Scan for the cell matching the given text and deliver its (X, Y) coordinate at center. 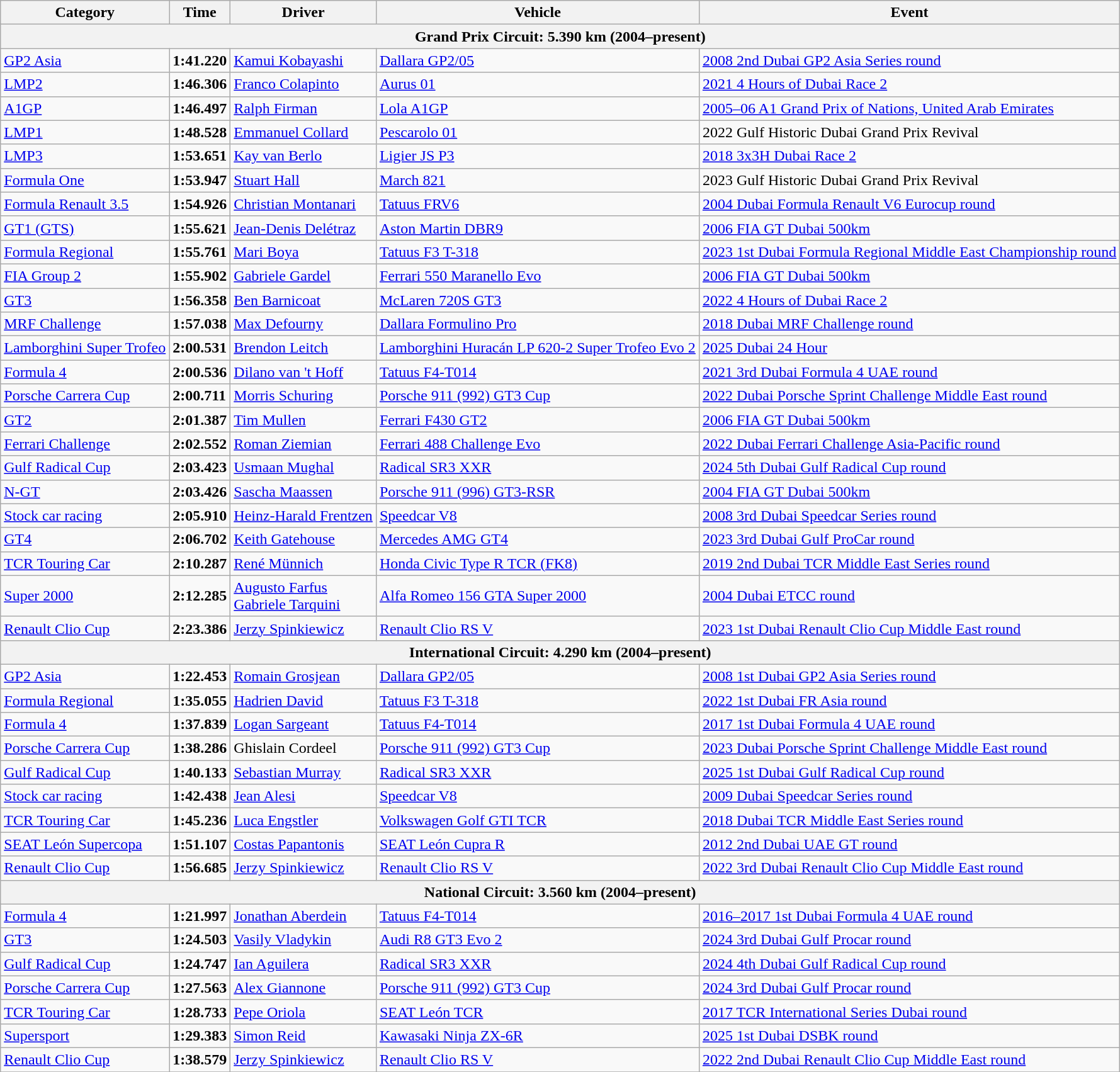
Ligier JS P3 (538, 156)
2008 3rd Dubai Speedcar Series round (909, 516)
Aurus 01 (538, 84)
GT4 (85, 539)
Roman Ziemian (303, 444)
Ferrari F430 GT2 (538, 420)
1:42.438 (200, 796)
2017 1st Dubai Formula 4 UAE round (909, 725)
2:06.702 (200, 539)
1:53.947 (200, 180)
2:05.910 (200, 516)
Tatuus FRV6 (538, 204)
SEAT León Supercopa (85, 844)
2:10.287 (200, 563)
2016–2017 1st Dubai Formula 4 UAE round (909, 916)
Sebastian Murray (303, 772)
Ferrari 550 Maranello Evo (538, 276)
1:41.220 (200, 60)
Grand Prix Circuit: 5.390 km (2004–present) (560, 37)
Category (85, 13)
Formula Renault 3.5 (85, 204)
Stuart Hall (303, 180)
LMP3 (85, 156)
2024 4th Dubai Gulf Radical Cup round (909, 964)
2:00.536 (200, 372)
Ben Barnicoat (303, 300)
Driver (303, 13)
2017 TCR International Series Dubai round (909, 1012)
Hadrien David (303, 701)
2023 1st Dubai Formula Regional Middle East Championship round (909, 252)
Lamborghini Huracán LP 620-2 Super Trofeo Evo 2 (538, 348)
2018 3x3H Dubai Race 2 (909, 156)
Usmaan Mughal (303, 468)
Time (200, 13)
Dilano van 't Hoff (303, 372)
Keith Gatehouse (303, 539)
Jean-Denis Delétraz (303, 228)
Franco Colapinto (303, 84)
Event (909, 13)
1:48.528 (200, 132)
1:38.286 (200, 748)
A1GP (85, 108)
1:46.306 (200, 84)
1:27.563 (200, 988)
Jean Alesi (303, 796)
2:03.423 (200, 468)
2022 1st Dubai FR Asia round (909, 701)
Audi R8 GT3 Evo 2 (538, 940)
2025 1st Dubai Gulf Radical Cup round (909, 772)
Mercedes AMG GT4 (538, 539)
2023 Gulf Historic Dubai Grand Prix Revival (909, 180)
GT1 (GTS) (85, 228)
LMP2 (85, 84)
1:55.761 (200, 252)
2022 2nd Dubai Renault Clio Cup Middle East round (909, 1059)
1:22.453 (200, 676)
Pepe Oriola (303, 1012)
2005–06 A1 Grand Prix of Nations, United Arab Emirates (909, 108)
2021 3rd Dubai Formula 4 UAE round (909, 372)
Supersport (85, 1035)
FIA Group 2 (85, 276)
2008 1st Dubai GP2 Asia Series round (909, 676)
2025 Dubai 24 Hour (909, 348)
Dallara Formulino Pro (538, 324)
2:01.387 (200, 420)
1:56.685 (200, 868)
2:00.711 (200, 396)
2004 Dubai Formula Renault V6 Eurocup round (909, 204)
Ralph Firman (303, 108)
René Münnich (303, 563)
Tim Mullen (303, 420)
1:54.926 (200, 204)
Super 2000 (85, 595)
Max Defourny (303, 324)
Heinz-Harald Frentzen (303, 516)
1:57.038 (200, 324)
Vasily Vladykin (303, 940)
2:00.531 (200, 348)
2023 1st Dubai Renault Clio Cup Middle East round (909, 628)
1:46.497 (200, 108)
1:45.236 (200, 820)
Lola A1GP (538, 108)
Kay van Berlo (303, 156)
SEAT León TCR (538, 1012)
2018 Dubai MRF Challenge round (909, 324)
1:56.358 (200, 300)
2:03.426 (200, 492)
2023 3rd Dubai Gulf ProCar round (909, 539)
2:12.285 (200, 595)
1:38.579 (200, 1059)
Kamui Kobayashi (303, 60)
1:29.383 (200, 1035)
1:51.107 (200, 844)
2022 Dubai Ferrari Challenge Asia-Pacific round (909, 444)
Honda Civic Type R TCR (FK8) (538, 563)
2018 Dubai TCR Middle East Series round (909, 820)
Luca Engstler (303, 820)
2012 2nd Dubai UAE GT round (909, 844)
March 821 (538, 180)
Aston Martin DBR9 (538, 228)
2009 Dubai Speedcar Series round (909, 796)
Romain Grosjean (303, 676)
SEAT León Cupra R (538, 844)
2022 4 Hours of Dubai Race 2 (909, 300)
1:21.997 (200, 916)
2025 1st Dubai DSBK round (909, 1035)
2004 Dubai ETCC round (909, 595)
Gabriele Gardel (303, 276)
Lamborghini Super Trofeo (85, 348)
1:40.133 (200, 772)
Christian Montanari (303, 204)
1:55.621 (200, 228)
1:53.651 (200, 156)
McLaren 720S GT3 (538, 300)
1:24.747 (200, 964)
National Circuit: 3.560 km (2004–present) (560, 892)
2021 4 Hours of Dubai Race 2 (909, 84)
LMP1 (85, 132)
Volkswagen Golf GTI TCR (538, 820)
Ferrari 488 Challenge Evo (538, 444)
Logan Sargeant (303, 725)
Ferrari Challenge (85, 444)
Pescarolo 01 (538, 132)
Simon Reid (303, 1035)
Augusto FarfusGabriele Tarquini (303, 595)
2004 FIA GT Dubai 500km (909, 492)
2022 3rd Dubai Renault Clio Cup Middle East round (909, 868)
Brendon Leitch (303, 348)
Vehicle (538, 13)
Mari Boya (303, 252)
Morris Schuring (303, 396)
1:28.733 (200, 1012)
Kawasaki Ninja ZX-6R (538, 1035)
Alfa Romeo 156 GTA Super 2000 (538, 595)
Sascha Maassen (303, 492)
Ghislain Cordeel (303, 748)
N-GT (85, 492)
2022 Dubai Porsche Sprint Challenge Middle East round (909, 396)
Emmanuel Collard (303, 132)
2:23.386 (200, 628)
2024 5th Dubai Gulf Radical Cup round (909, 468)
Porsche 911 (996) GT3-RSR (538, 492)
2019 2nd Dubai TCR Middle East Series round (909, 563)
2008 2nd Dubai GP2 Asia Series round (909, 60)
MRF Challenge (85, 324)
2022 Gulf Historic Dubai Grand Prix Revival (909, 132)
Alex Giannone (303, 988)
2:02.552 (200, 444)
1:37.839 (200, 725)
Formula One (85, 180)
GT2 (85, 420)
Costas Papantonis (303, 844)
1:35.055 (200, 701)
2023 Dubai Porsche Sprint Challenge Middle East round (909, 748)
International Circuit: 4.290 km (2004–present) (560, 652)
1:24.503 (200, 940)
Jonathan Aberdein (303, 916)
Ian Aguilera (303, 964)
1:55.902 (200, 276)
